Return (X, Y) of the center of cell containing provided text 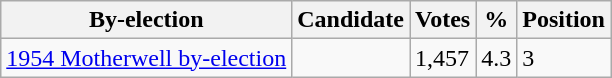
3 (564, 58)
By-election (146, 20)
1954 Motherwell by-election (146, 58)
Position (564, 20)
Candidate (351, 20)
1,457 (443, 58)
Votes (443, 20)
% (496, 20)
4.3 (496, 58)
